Identify which cell holds the provided text, then report its (x, y) central coordinate. 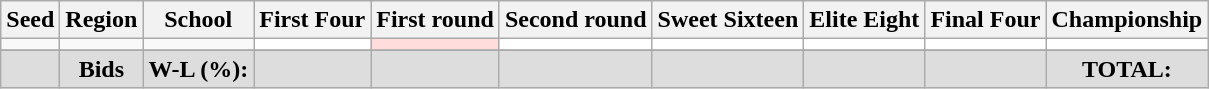
Championship (1127, 20)
Sweet Sixteen (728, 20)
School (198, 20)
First round (436, 20)
W-L (%): (198, 69)
Elite Eight (864, 20)
Region (102, 20)
Bids (102, 69)
Final Four (986, 20)
TOTAL: (1127, 69)
First Four (312, 20)
Second round (576, 20)
Seed (30, 20)
